Extract the (x, y) coordinate from the center of the cell holding the provided text.  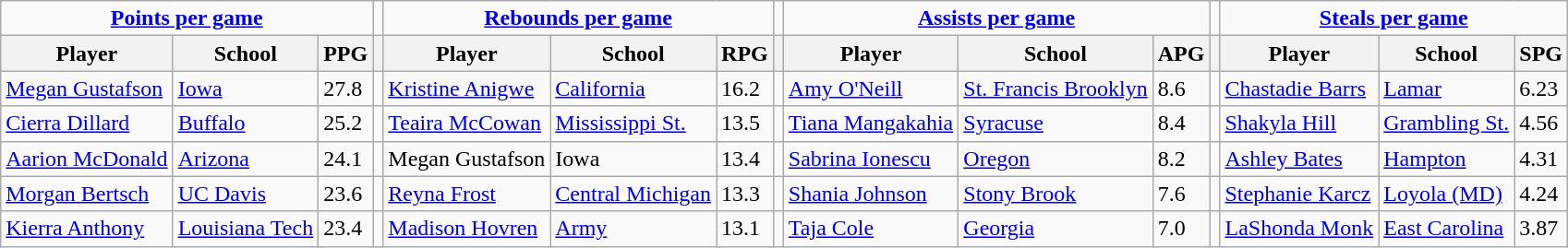
23.4 (345, 229)
8.6 (1181, 89)
6.23 (1541, 89)
Arizona (246, 159)
Kristine Anigwe (467, 89)
APG (1181, 53)
Points per game (187, 18)
4.56 (1541, 124)
Syracuse (1055, 124)
Reyna Frost (467, 194)
Stony Brook (1055, 194)
Army (633, 229)
Stephanie Karcz (1299, 194)
7.6 (1181, 194)
4.24 (1541, 194)
Assists per game (996, 18)
Madison Hovren (467, 229)
Hampton (1446, 159)
3.87 (1541, 229)
Amy O'Neill (870, 89)
Teaira McCowan (467, 124)
8.2 (1181, 159)
Chastadie Barrs (1299, 89)
Central Michigan (633, 194)
LaShonda Monk (1299, 229)
Aarion McDonald (87, 159)
27.8 (345, 89)
Taja Cole (870, 229)
Rebounds per game (578, 18)
Shania Johnson (870, 194)
13.4 (745, 159)
Mississippi St. (633, 124)
Steals per game (1394, 18)
California (633, 89)
Morgan Bertsch (87, 194)
13.1 (745, 229)
Grambling St. (1446, 124)
Oregon (1055, 159)
13.5 (745, 124)
Lamar (1446, 89)
Kierra Anthony (87, 229)
Cierra Dillard (87, 124)
Tiana Mangakahia (870, 124)
UC Davis (246, 194)
13.3 (745, 194)
Georgia (1055, 229)
Loyola (MD) (1446, 194)
Louisiana Tech (246, 229)
16.2 (745, 89)
25.2 (345, 124)
East Carolina (1446, 229)
4.31 (1541, 159)
Ashley Bates (1299, 159)
Buffalo (246, 124)
24.1 (345, 159)
8.4 (1181, 124)
RPG (745, 53)
St. Francis Brooklyn (1055, 89)
PPG (345, 53)
23.6 (345, 194)
Shakyla Hill (1299, 124)
7.0 (1181, 229)
Sabrina Ionescu (870, 159)
SPG (1541, 53)
